Search for the cell housing the specified text and yield its [X, Y] center coordinate. 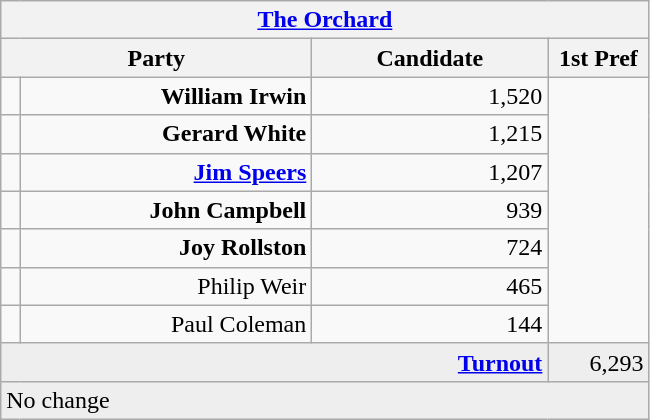
Paul Coleman [166, 324]
1,207 [430, 172]
No change [325, 400]
Candidate [430, 58]
Party [156, 58]
1,520 [430, 96]
Joy Rollston [166, 248]
Gerard White [166, 134]
William Irwin [166, 96]
Philip Weir [166, 286]
Turnout [274, 362]
1,215 [430, 134]
724 [430, 248]
The Orchard [325, 20]
144 [430, 324]
1st Pref [598, 58]
6,293 [598, 362]
Jim Speers [166, 172]
John Campbell [166, 210]
939 [430, 210]
465 [430, 286]
